Detect which cell encompasses the target text, then output its (X, Y) center coordinate. 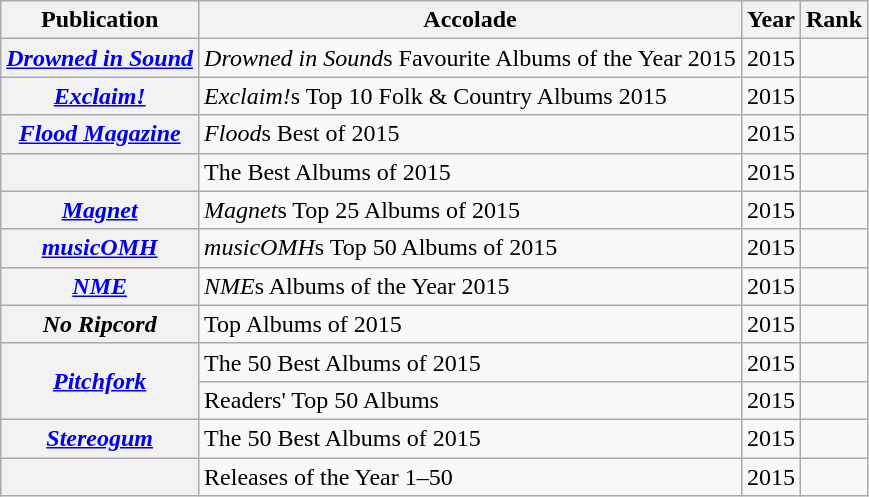
Floods Best of 2015 (470, 134)
Exclaim!s Top 10 Folk & Country Albums 2015 (470, 96)
Flood Magazine (100, 134)
NME (100, 286)
Year (770, 20)
Stereogum (100, 438)
Drowned in Sounds Favourite Albums of the Year 2015 (470, 58)
Rank (834, 20)
Releases of the Year 1–50 (470, 477)
Magnets Top 25 Albums of 2015 (470, 210)
Readers' Top 50 Albums (470, 400)
musicOMH (100, 248)
Magnet (100, 210)
Accolade (470, 20)
Drowned in Sound (100, 58)
Publication (100, 20)
Exclaim! (100, 96)
NMEs Albums of the Year 2015 (470, 286)
Pitchfork (100, 381)
Top Albums of 2015 (470, 324)
The Best Albums of 2015 (470, 172)
musicOMHs Top 50 Albums of 2015 (470, 248)
No Ripcord (100, 324)
